Provide the (x, y) coordinate of the cell's center where the given text is located.  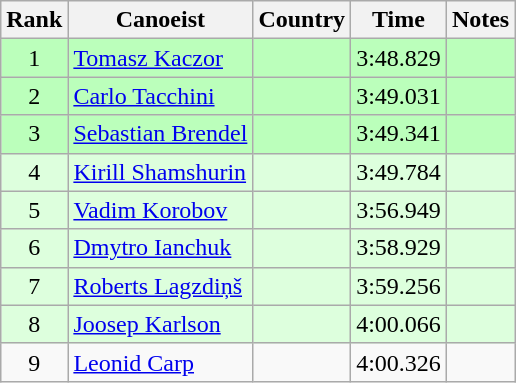
Canoeist (160, 20)
Dmytro Ianchuk (160, 248)
8 (34, 324)
Roberts Lagzdiņš (160, 286)
4:00.326 (399, 362)
Leonid Carp (160, 362)
4 (34, 172)
3:58.929 (399, 248)
Vadim Korobov (160, 210)
Time (399, 20)
Kirill Shamshurin (160, 172)
5 (34, 210)
3:48.829 (399, 58)
3:59.256 (399, 286)
4:00.066 (399, 324)
3:49.341 (399, 134)
3 (34, 134)
Rank (34, 20)
Sebastian Brendel (160, 134)
3:49.784 (399, 172)
Notes (480, 20)
6 (34, 248)
Joosep Karlson (160, 324)
7 (34, 286)
Country (302, 20)
Carlo Tacchini (160, 96)
9 (34, 362)
3:56.949 (399, 210)
Tomasz Kaczor (160, 58)
2 (34, 96)
1 (34, 58)
3:49.031 (399, 96)
